Identify which cell holds the provided text, then report its [x, y] central coordinate. 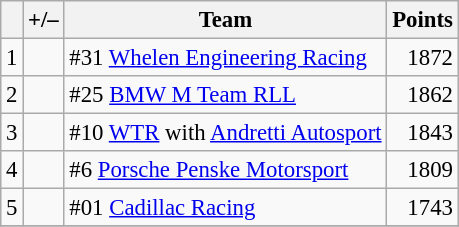
1862 [422, 95]
1743 [422, 208]
1809 [422, 170]
Team [226, 20]
1843 [422, 133]
#01 Cadillac Racing [226, 208]
5 [12, 208]
#25 BMW M Team RLL [226, 95]
1872 [422, 58]
2 [12, 95]
4 [12, 170]
#31 Whelen Engineering Racing [226, 58]
3 [12, 133]
#10 WTR with Andretti Autosport [226, 133]
Points [422, 20]
#6 Porsche Penske Motorsport [226, 170]
1 [12, 58]
+/– [44, 20]
